Capture the cell that displays the provided text and extract its [X, Y] central coordinate. 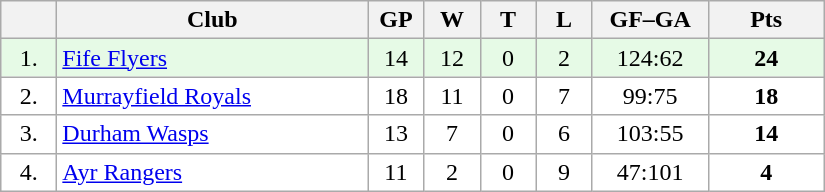
4. [29, 172]
Ayr Rangers [212, 172]
6 [564, 134]
Durham Wasps [212, 134]
124:62 [650, 58]
12 [452, 58]
L [564, 20]
GP [396, 20]
13 [396, 134]
4 [766, 172]
Club [212, 20]
W [452, 20]
9 [564, 172]
Fife Flyers [212, 58]
Pts [766, 20]
T [508, 20]
99:75 [650, 96]
GF–GA [650, 20]
47:101 [650, 172]
1. [29, 58]
2. [29, 96]
103:55 [650, 134]
24 [766, 58]
Murrayfield Royals [212, 96]
3. [29, 134]
